Return [X, Y] of the center of cell containing provided text 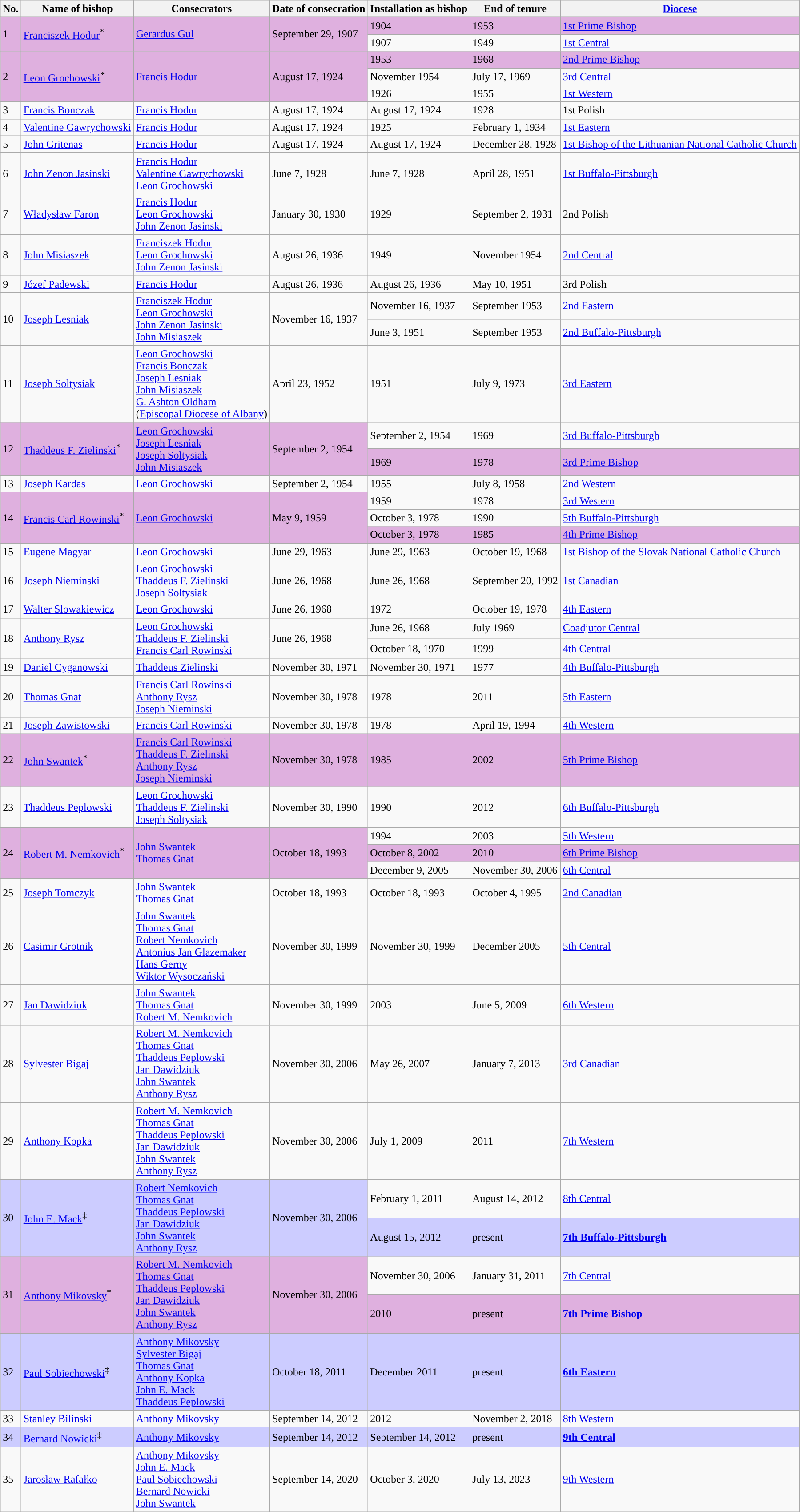
4th Central [679, 649]
Jarosław Rafałko [77, 1480]
1st Canadian [679, 581]
30 [11, 1218]
12 [11, 449]
9 [11, 284]
Leon GrochowskiFrancis BonczakJoseph LesniakJohn MisiaszekG. Ashton Oldham(Episcopal Diocese of Albany) [201, 384]
5th Eastern [679, 696]
April 23, 1952 [318, 384]
3rd Eastern [679, 384]
Franciszek HodurLeon GrochowskiJohn Zenon Jasinski [201, 255]
September 20, 1992 [515, 581]
October 4, 1995 [515, 893]
Installation as bishop [419, 9]
July 9, 1973 [515, 384]
Robert NemkovichThomas GnatThaddeus PeplowskiJan DawidziukJohn SwantekAnthony Rysz [201, 1218]
July 1969 [515, 628]
4th Prime Bishop [679, 535]
10 [11, 319]
November 2, 2018 [515, 1419]
July 17, 1969 [515, 77]
9th Central [679, 1437]
19 [11, 667]
3rd Western [679, 501]
Anthony Rysz [77, 638]
27 [11, 1005]
3rd Buffalo-Pittsburgh [679, 436]
May 10, 1951 [515, 284]
July 8, 1958 [515, 484]
32 [11, 1372]
April 19, 1994 [515, 725]
1st Bishop of the Lithuanian National Catholic Church [679, 144]
June 3, 1951 [419, 332]
Anthony MikovskySylvester BigajThomas GnatAnthony KopkaJohn E. MackThaddeus Peplowski [201, 1372]
August 15, 2012 [419, 1238]
Leon GrochowskiThaddeus F. ZielinskiFrancis Carl Rowinski [201, 638]
1st Western [679, 93]
8 [11, 255]
7th Central [679, 1276]
2nd Canadian [679, 893]
31 [11, 1294]
Leon GrochowskiJoseph LesniakJoseph SoltysiakJohn Misiaszek [201, 449]
December 9, 2005 [419, 870]
1926 [419, 93]
Francis Bonczak [77, 110]
No. [11, 9]
Joseph Zawistowski [77, 725]
February 1, 2011 [419, 1198]
Leon Grochowski* [77, 77]
Francis Carl Rowinski* [77, 518]
October 8, 2002 [419, 853]
33 [11, 1419]
6th Eastern [679, 1372]
Date of consecration [318, 9]
Sylvester Bigaj [77, 1064]
Daniel Cyganowski [77, 667]
January 31, 2011 [515, 1276]
21 [11, 725]
1 [11, 34]
July 1, 2009 [419, 1141]
6th Buffalo-Pittsburgh [679, 807]
April 28, 1951 [515, 173]
24 [11, 853]
1972 [419, 609]
5th Prime Bishop [679, 760]
October 18, 2011 [318, 1372]
August 14, 2012 [515, 1198]
John SwantekThomas GnatRobert NemkovichAntonius Jan Glazemaker Hans GernyWiktor Wysoczański [201, 946]
May 9, 1959 [318, 518]
26 [11, 946]
John Zenon Jasinski [77, 173]
2nd Western [679, 484]
Thaddeus Peplowski [77, 807]
2nd Polish [679, 214]
Stanley Bilinski [77, 1419]
Jan Dawidziuk [77, 1005]
John SwantekThomas GnatRobert M. Nemkovich [201, 1005]
15 [11, 552]
6th Central [679, 870]
3rd Prime Bishop [679, 462]
Józef Padewski [77, 284]
7 [11, 214]
1st Polish [679, 110]
1904 [419, 26]
Francis HodurValentine GawrychowskiLeon Grochowski [201, 173]
Consecrators [201, 9]
Francis Carl Rowinski [201, 725]
5th Western [679, 836]
December 2005 [515, 946]
October 19, 1978 [515, 609]
35 [11, 1480]
1928 [515, 110]
6 [11, 173]
November 30, 1990 [318, 807]
Name of bishop [77, 9]
6th Prime Bishop [679, 853]
4th Buffalo-Pittsburgh [679, 667]
5th Buffalo-Pittsburgh [679, 518]
December 28, 1928 [515, 144]
18 [11, 638]
1st Eastern [679, 127]
3rd Central [679, 77]
Casimir Grotnik [77, 946]
Paul Sobiechowski‡ [77, 1372]
Joseph Nieminski [77, 581]
3rd Polish [679, 284]
22 [11, 760]
2nd Prime Bishop [679, 60]
Joseph Tomczyk [77, 893]
May 26, 2007 [419, 1064]
Francis Carl RowinskiAnthony RyszJoseph Nieminski [201, 696]
7th Buffalo-Pittsburgh [679, 1238]
Joseph Kardas [77, 484]
2nd Central [679, 255]
1st Central [679, 43]
October 3, 2020 [419, 1480]
October 18, 1970 [419, 649]
John E. Mack‡ [77, 1218]
Francis Carl RowinskiThaddeus F. ZielinskiAnthony RyszJoseph Nieminski [201, 760]
Joseph Soltysiak [77, 384]
September 2, 1931 [515, 214]
Gerardus Gul [201, 34]
Anthony Mikovsky* [77, 1294]
Coadjutor Central [679, 628]
7th Prime Bishop [679, 1314]
June 5, 2009 [515, 1005]
4th Western [679, 725]
1951 [419, 384]
December 2011 [419, 1372]
2002 [515, 760]
14 [11, 518]
5 [11, 144]
January 30, 1930 [318, 214]
2 [11, 77]
6th Western [679, 1005]
1994 [419, 836]
End of tenure [515, 9]
1959 [419, 501]
1925 [419, 127]
1929 [419, 214]
20 [11, 696]
23 [11, 807]
3 [11, 110]
4 [11, 127]
John Swantek* [77, 760]
25 [11, 893]
1999 [515, 649]
Joseph Lesniak [77, 319]
4th Eastern [679, 609]
February 1, 1934 [515, 127]
Franciszek Hodur* [77, 34]
Bernard Nowicki‡ [77, 1437]
January 7, 2013 [515, 1064]
October 19, 1968 [515, 552]
11 [11, 384]
34 [11, 1437]
28 [11, 1064]
5th Central [679, 946]
John Misiaszek [77, 255]
9th Western [679, 1480]
September 14, 2020 [318, 1480]
Thaddeus Zielinski [201, 667]
13 [11, 484]
Francis HodurLeon GrochowskiJohn Zenon Jasinski [201, 214]
1907 [419, 43]
1968 [515, 60]
29 [11, 1141]
1st Buffalo-Pittsburgh [679, 173]
8th Western [679, 1419]
Franciszek HodurLeon GrochowskiJohn Zenon JasinskiJohn Misiaszek [201, 319]
3rd Canadian [679, 1064]
17 [11, 609]
2nd Eastern [679, 306]
September 29, 1907 [318, 34]
Walter Slowakiewicz [77, 609]
7th Western [679, 1141]
Thomas Gnat [77, 696]
Anthony MikovskyJohn E. MackPaul SobiechowskiBernard NowickiJohn Swantek [201, 1480]
16 [11, 581]
Władysław Faron [77, 214]
Valentine Gawrychowski [77, 127]
1st Prime Bishop [679, 26]
Thaddeus F. Zielinski* [77, 449]
8th Central [679, 1198]
Eugene Magyar [77, 552]
1st Bishop of the Slovak National Catholic Church [679, 552]
Diocese [679, 9]
Anthony Kopka [77, 1141]
Robert M. Nemkovich* [77, 853]
1977 [515, 667]
John Gritenas [77, 144]
2nd Buffalo-Pittsburgh [679, 332]
July 13, 2023 [515, 1480]
